Identify which cell holds the provided text, then report its (X, Y) central coordinate. 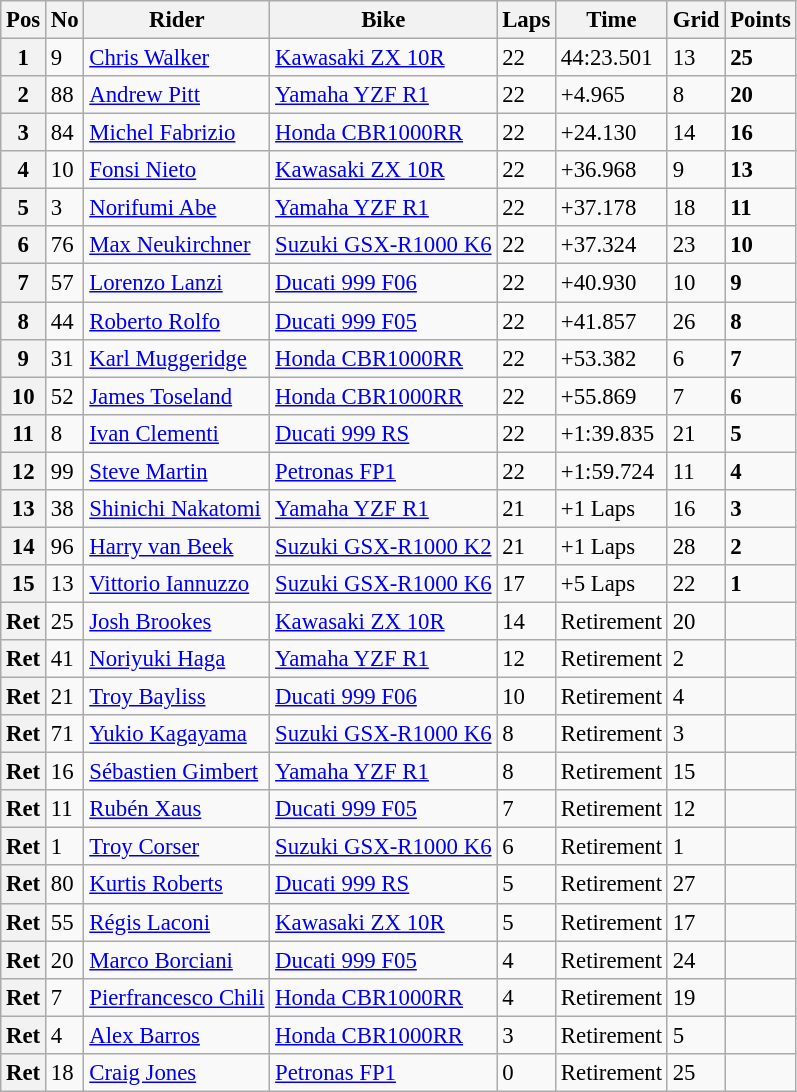
Pierfrancesco Chili (177, 997)
Max Neukirchner (177, 245)
23 (696, 245)
Lorenzo Lanzi (177, 283)
55 (65, 922)
Michel Fabrizio (177, 133)
Kurtis Roberts (177, 885)
+1:59.724 (612, 471)
31 (65, 358)
38 (65, 509)
+41.857 (612, 321)
96 (65, 546)
57 (65, 283)
52 (65, 396)
Harry van Beek (177, 546)
Régis Laconi (177, 922)
+55.869 (612, 396)
Karl Muggeridge (177, 358)
Sébastien Gimbert (177, 772)
19 (696, 997)
Norifumi Abe (177, 208)
No (65, 20)
+53.382 (612, 358)
Steve Martin (177, 471)
26 (696, 321)
+37.178 (612, 208)
Time (612, 20)
+37.324 (612, 245)
+5 Laps (612, 584)
Yukio Kagayama (177, 734)
Bike (384, 20)
99 (65, 471)
Pos (24, 20)
71 (65, 734)
Ivan Clementi (177, 433)
0 (526, 1073)
Marco Borciani (177, 960)
Laps (526, 20)
+4.965 (612, 95)
Roberto Rolfo (177, 321)
Alex Barros (177, 1035)
Rider (177, 20)
Noriyuki Haga (177, 659)
Craig Jones (177, 1073)
44:23.501 (612, 58)
Chris Walker (177, 58)
Troy Bayliss (177, 697)
+1:39.835 (612, 433)
Suzuki GSX-R1000 K2 (384, 546)
Fonsi Nieto (177, 170)
Vittorio Iannuzzo (177, 584)
84 (65, 133)
Shinichi Nakatomi (177, 509)
Grid (696, 20)
76 (65, 245)
Rubén Xaus (177, 809)
Andrew Pitt (177, 95)
+40.930 (612, 283)
27 (696, 885)
Troy Corser (177, 847)
44 (65, 321)
+24.130 (612, 133)
28 (696, 546)
Josh Brookes (177, 621)
+36.968 (612, 170)
Points (760, 20)
41 (65, 659)
James Toseland (177, 396)
24 (696, 960)
88 (65, 95)
80 (65, 885)
